Detect which cell encompasses the target text, then output its (x, y) center coordinate. 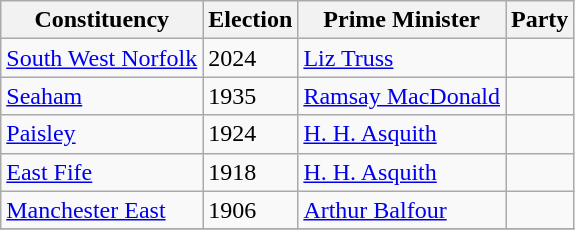
Paisley (102, 134)
Party (540, 20)
Ramsay MacDonald (402, 96)
Arthur Balfour (402, 210)
Seaham (102, 96)
1935 (250, 96)
Manchester East (102, 210)
East Fife (102, 172)
Liz Truss (402, 58)
1906 (250, 210)
1924 (250, 134)
1918 (250, 172)
South West Norfolk (102, 58)
Prime Minister (402, 20)
Election (250, 20)
2024 (250, 58)
Constituency (102, 20)
